Extract the [X, Y] coordinate from the center of the cell holding the provided text.  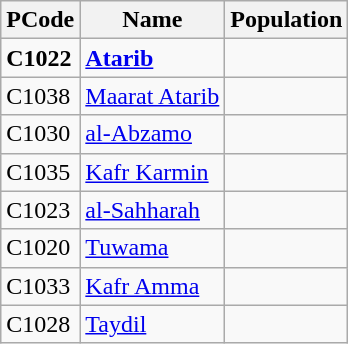
C1022 [40, 58]
Maarat Atarib [152, 96]
C1033 [40, 286]
C1030 [40, 134]
C1023 [40, 210]
Population [286, 20]
C1028 [40, 324]
al-Abzamo [152, 134]
Kafr Karmin [152, 172]
Name [152, 20]
C1035 [40, 172]
Atarib [152, 58]
C1038 [40, 96]
Tuwama [152, 248]
Kafr Amma [152, 286]
PCode [40, 20]
C1020 [40, 248]
al-Sahharah [152, 210]
Taydil [152, 324]
